Extract the [X, Y] coordinate from the center of the cell holding the provided text.  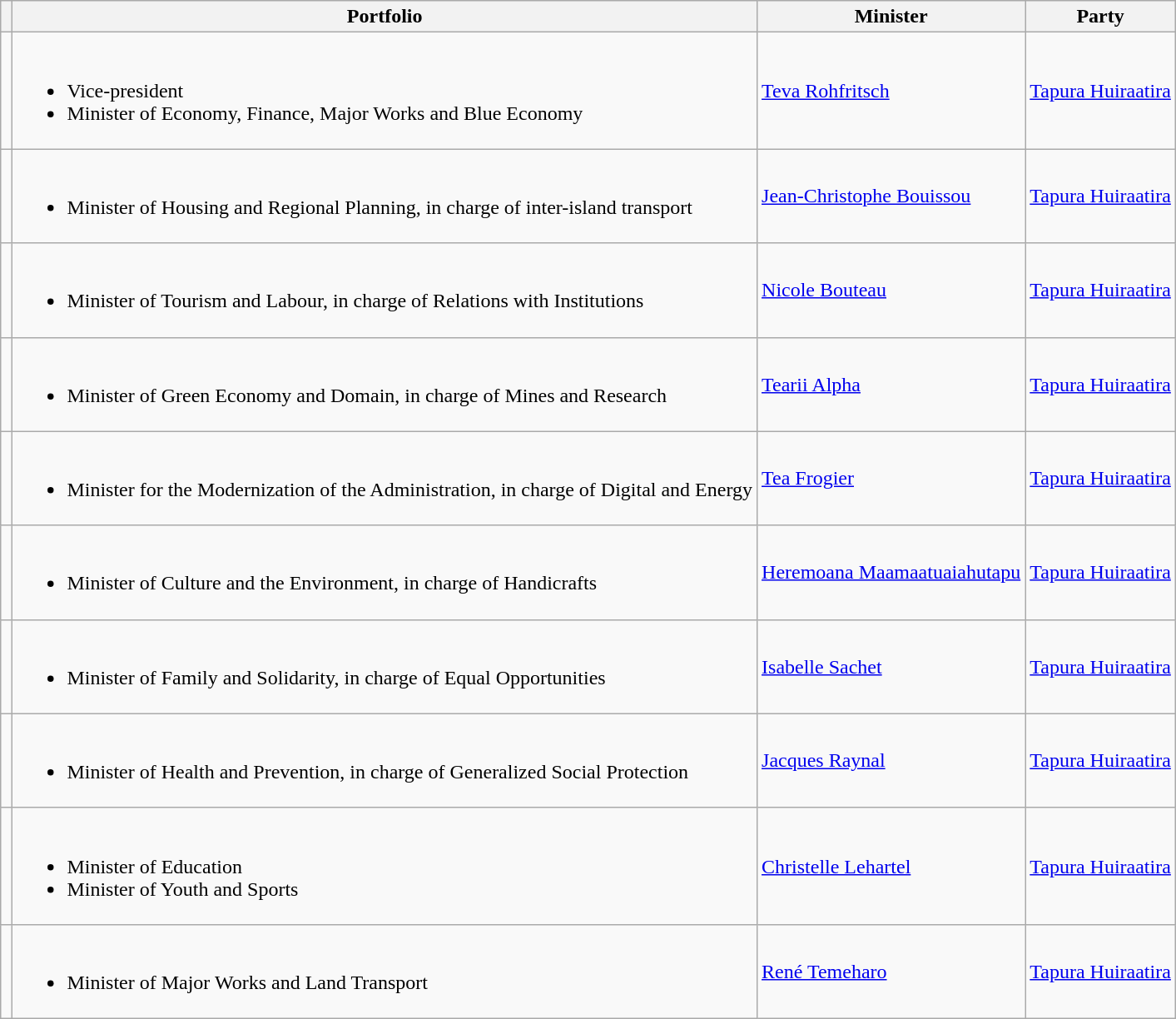
Tearii Alpha [891, 385]
Vice-presidentMinister of Economy, Finance, Major Works and Blue Economy [385, 91]
Minister of EducationMinister of Youth and Sports [385, 866]
Minister for the Modernization of the Administration, in charge of Digital and Energy [385, 478]
Minister [891, 17]
Minister of Family and Solidarity, in charge of Equal Opportunities [385, 666]
Heremoana Maamaatuaiahutapu [891, 573]
Minister of Major Works and Land Transport [385, 971]
Minister of Green Economy and Domain, in charge of Mines and Research [385, 385]
Minister of Culture and the Environment, in charge of Handicrafts [385, 573]
Tea Frogier [891, 478]
Christelle Lehartel [891, 866]
Jean-Christophe Bouissou [891, 196]
Minister of Tourism and Labour, in charge of Relations with Institutions [385, 290]
Portfolio [385, 17]
Minister of Health and Prevention, in charge of Generalized Social Protection [385, 761]
Teva Rohfritsch [891, 91]
René Temeharo [891, 971]
Minister of Housing and Regional Planning, in charge of inter-island transport [385, 196]
Jacques Raynal [891, 761]
Party [1100, 17]
Nicole Bouteau [891, 290]
Isabelle Sachet [891, 666]
